Extract the [x, y] coordinate from the center of the cell holding the provided text.  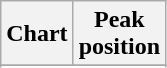
Chart [37, 34]
Peakposition [119, 34]
